For the text-containing cell, return its midpoint in (X, Y) coordinate format. 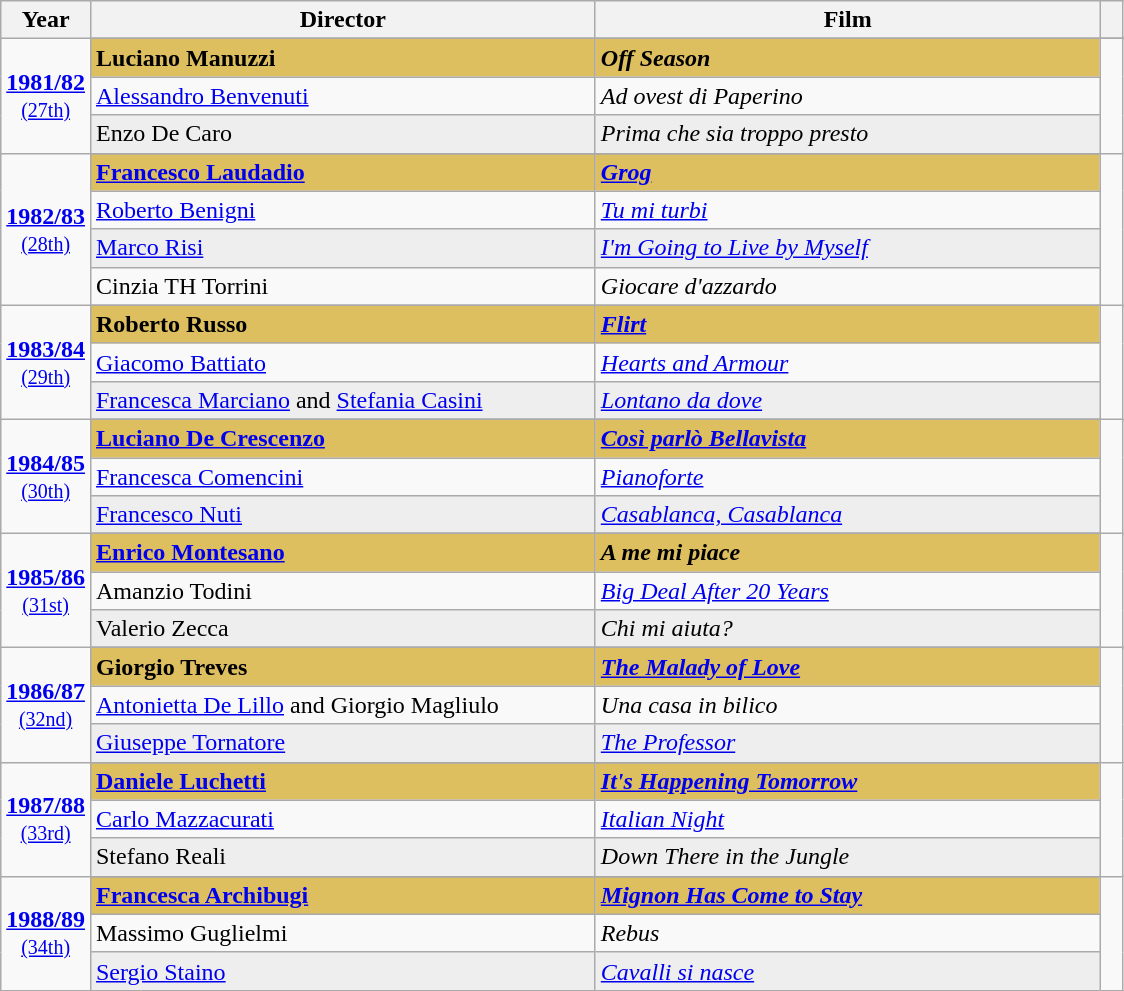
1982/83(28th) (46, 229)
Lontano da dove (848, 400)
Francesco Laudadio (342, 172)
Enzo De Caro (342, 134)
Enrico Montesano (342, 553)
Una casa in bilico (848, 705)
Francesco Nuti (342, 515)
Marco Risi (342, 248)
Down There in the Jungle (848, 857)
The Malady of Love (848, 667)
Luciano De Crescenzo (342, 438)
1984/85(30th) (46, 476)
Francesca Archibugi (342, 895)
1987/88(33rd) (46, 819)
I'm Going to Live by Myself (848, 248)
1981/82(27th) (46, 96)
Hearts and Armour (848, 362)
Film (848, 20)
Rebus (848, 933)
Massimo Guglielmi (342, 933)
Francesca Marciano and Stefania Casini (342, 400)
Grog (848, 172)
Chi mi aiuta? (848, 629)
1986/87(32nd) (46, 705)
Big Deal After 20 Years (848, 591)
Prima che sia troppo presto (848, 134)
Tu mi turbi (848, 210)
Francesca Comencini (342, 477)
Year (46, 20)
Giuseppe Tornatore (342, 743)
Antonietta De Lillo and Giorgio Magliulo (342, 705)
Luciano Manuzzi (342, 58)
Cinzia TH Torrini (342, 286)
Casablanca, Casablanca (848, 515)
Amanzio Todini (342, 591)
Italian Night (848, 819)
Director (342, 20)
Flirt (848, 324)
Ad ovest di Paperino (848, 96)
The Professor (848, 743)
Pianoforte (848, 477)
1983/84(29th) (46, 362)
Sergio Staino (342, 971)
Carlo Mazzacurati (342, 819)
Cavalli si nasce (848, 971)
Daniele Luchetti (342, 781)
Giocare d'azzardo (848, 286)
Roberto Russo (342, 324)
A me mi piace (848, 553)
Giorgio Treves (342, 667)
Così parlò Bellavista (848, 438)
Alessandro Benvenuti (342, 96)
Stefano Reali (342, 857)
Roberto Benigni (342, 210)
1988/89(34th) (46, 933)
Mignon Has Come to Stay (848, 895)
Valerio Zecca (342, 629)
Giacomo Battiato (342, 362)
1985/86(31st) (46, 591)
Off Season (848, 58)
It's Happening Tomorrow (848, 781)
